Scan for the cell matching the given text and deliver its [x, y] coordinate at center. 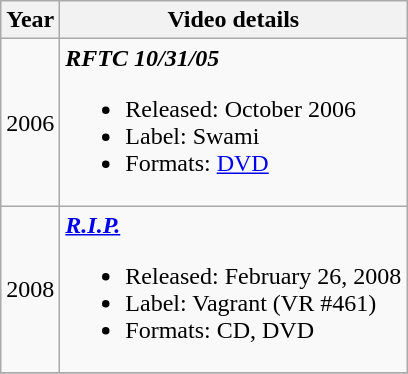
Year [30, 20]
2006 [30, 122]
2008 [30, 290]
R.I.P.Released: February 26, 2008Label: Vagrant (VR #461)Formats: CD, DVD [234, 290]
Video details [234, 20]
RFTC 10/31/05Released: October 2006Label: SwamiFormats: DVD [234, 122]
